Capture the cell that displays the provided text and extract its [X, Y] central coordinate. 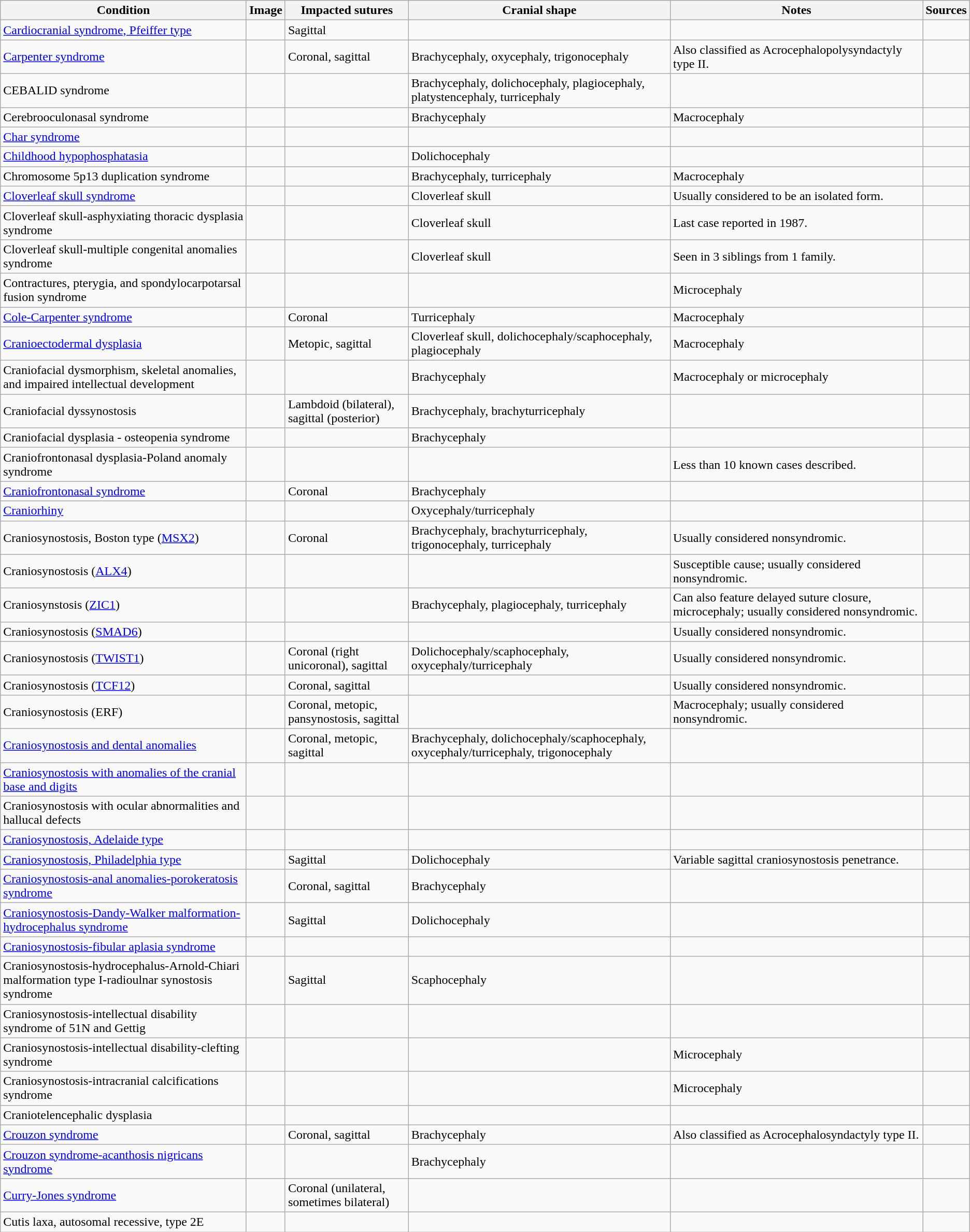
Carpenter syndrome [123, 57]
Brachycephaly, dolichocephaly/scaphocephaly, oxycephaly/turricephaly, trigonocephaly [539, 745]
Craniosynostosis, Philadelphia type [123, 859]
Brachycephaly, oxycephaly, trigonocephaly [539, 57]
Cerebrooculonasal syndrome [123, 117]
Craniofacial dysmorphism, skeletal anomalies, and impaired intellectual development [123, 377]
Craniofacial dysplasia - osteopenia syndrome [123, 438]
Cranial shape [539, 10]
Cole-Carpenter syndrome [123, 317]
Coronal, metopic, sagittal [347, 745]
Cranioectodermal dysplasia [123, 344]
Last case reported in 1987. [796, 223]
Can also feature delayed suture closure, microcephaly; usually considered nonsyndromic. [796, 605]
Cardiocranial syndrome, Pfeiffer type [123, 30]
Craniosynostosis-intellectual disability-clefting syndrome [123, 1055]
Craniosynostosis with ocular abnormalities and hallucal defects [123, 813]
Craniorhiny [123, 511]
Contractures, pterygia, and spondylocarpotarsal fusion syndrome [123, 290]
Craniosynostosis-fibular aplasia syndrome [123, 947]
Brachycephaly, plagiocephaly, turricephaly [539, 605]
Craniosynostosis (TCF12) [123, 685]
Craniofrontonasal syndrome [123, 491]
Craniofacial dyssynostosis [123, 411]
Craniosynostosis-anal anomalies-porokeratosis syndrome [123, 886]
Craniosynostosis with anomalies of the cranial base and digits [123, 779]
Brachycephaly, turricephaly [539, 176]
Craniofrontonasal dysplasia-Poland anomaly syndrome [123, 464]
Craniosynostosis-intracranial calcifications syndrome [123, 1088]
Craniosynostosis, Boston type (MSX2) [123, 538]
Turricephaly [539, 317]
Susceptible cause; usually considered nonsyndromic. [796, 571]
Craniosynostosis (ERF) [123, 712]
Coronal (unilateral, sometimes bilateral) [347, 1195]
Dolichocephaly/scaphocephaly, oxycephaly/turricephaly [539, 658]
Craniosynostosis-Dandy-Walker malformation-hydrocephalus syndrome [123, 920]
Craniosynostosis-intellectual disability syndrome of 51N and Gettig [123, 1021]
Brachycephaly, brachyturricephaly [539, 411]
Char syndrome [123, 137]
Seen in 3 siblings from 1 family. [796, 256]
Chromosome 5p13 duplication syndrome [123, 176]
Scaphocephaly [539, 980]
Crouzon syndrome-acanthosis nigricans syndrome [123, 1162]
Craniosynostosis (TWIST1) [123, 658]
Sources [946, 10]
Craniosynostosis and dental anomalies [123, 745]
Macrocephaly or microcephaly [796, 377]
Also classified as Acrocephalopolysyndactyly type II. [796, 57]
Also classified as Acrocephalosyndactyly type II. [796, 1135]
Cloverleaf skull-multiple congenital anomalies syndrome [123, 256]
Metopic, sagittal [347, 344]
Craniosynostosis (SMAD6) [123, 632]
Lambdoid (bilateral), sagittal (posterior) [347, 411]
Usually considered to be an isolated form. [796, 196]
Impacted sutures [347, 10]
Notes [796, 10]
Curry-Jones syndrome [123, 1195]
Coronal (right unicoronal), sagittal [347, 658]
Cloverleaf skull, dolichocephaly/scaphocephaly, plagiocephaly [539, 344]
Childhood hypophosphatasia [123, 156]
Crouzon syndrome [123, 1135]
Cloverleaf skull-asphyxiating thoracic dysplasia syndrome [123, 223]
Less than 10 known cases described. [796, 464]
Oxycephaly/turricephaly [539, 511]
Craniotelencephalic dysplasia [123, 1115]
Craniosynostosis (ALX4) [123, 571]
Variable sagittal craniosynostosis penetrance. [796, 859]
Coronal, metopic,pansynostosis, sagittal [347, 712]
Condition [123, 10]
Cloverleaf skull syndrome [123, 196]
CEBALID syndrome [123, 90]
Brachycephaly, brachyturricephaly, trigonocephaly, turricephaly [539, 538]
Craniosynostosis, Adelaide type [123, 840]
Brachycephaly, dolichocephaly, plagiocephaly, platystencephaly, turricephaly [539, 90]
Cutis laxa, autosomal recessive, type 2E [123, 1222]
Image [265, 10]
Craniosynostosis-hydrocephalus-Arnold-Chiari malformation type I-radioulnar synostosis syndrome [123, 980]
Macrocephaly; usually considered nonsyndromic. [796, 712]
Craniosynstosis (ZIC1) [123, 605]
